From the cell containing the given text, extract its center point as [x, y] coordinate. 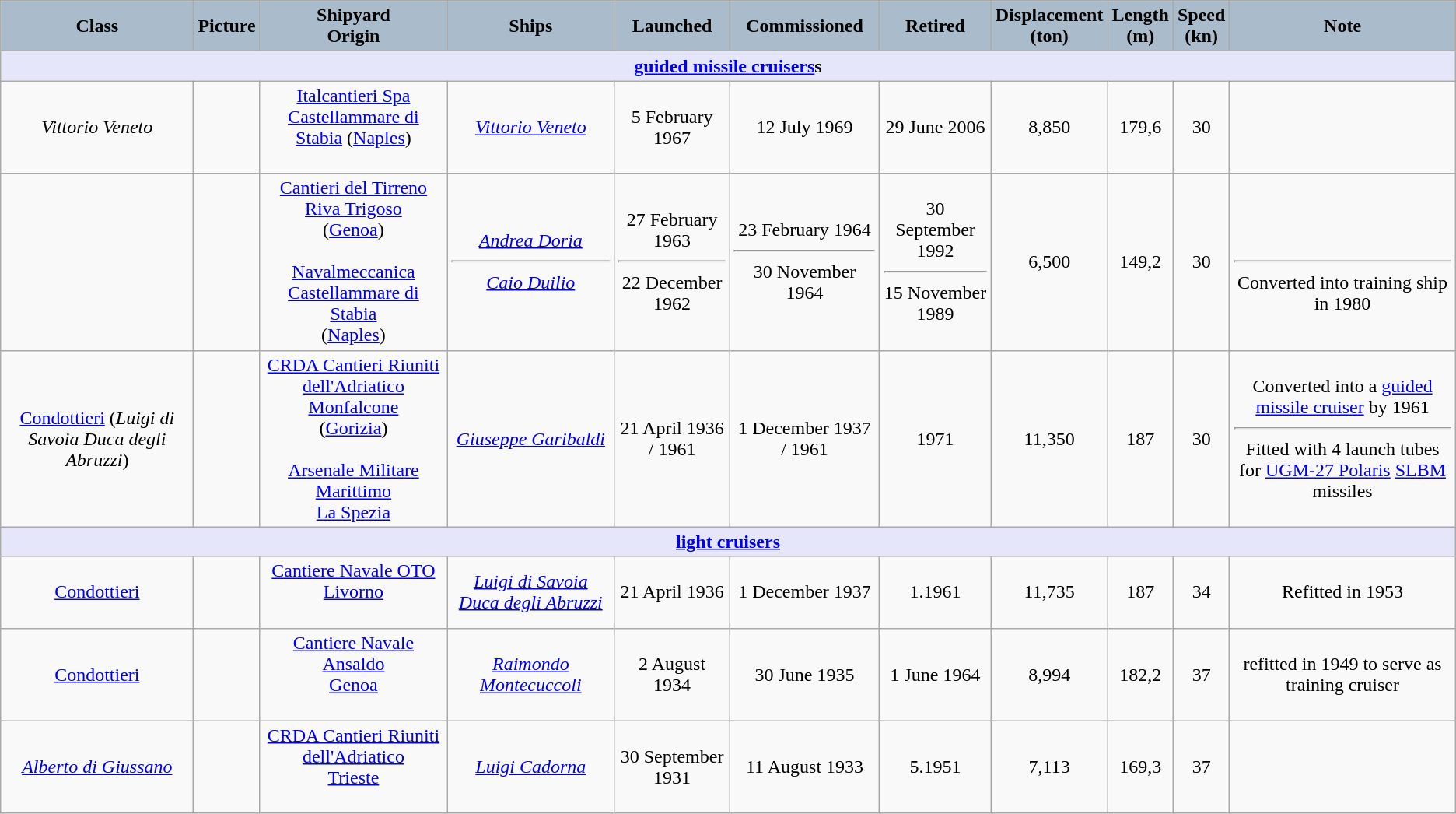
1.1961 [936, 592]
ShipyardOrigin [353, 26]
Displacement(ton) [1049, 26]
5.1951 [936, 767]
Class [97, 26]
Length(m) [1140, 26]
1 December 1937 / 1961 [804, 439]
Ships [530, 26]
8,850 [1049, 128]
21 April 1936 [672, 592]
Giuseppe Garibaldi [530, 439]
Raimondo Montecuccoli [530, 674]
8,994 [1049, 674]
CRDA Cantieri Riuniti dell'AdriaticoTrieste [353, 767]
Andrea DoriaCaio Duilio [530, 261]
30 September 199215 November 1989 [936, 261]
Alberto di Giussano [97, 767]
Cantiere Navale OTOLivorno [353, 592]
149,2 [1140, 261]
Picture [227, 26]
Cantieri del TirrenoRiva Trigoso(Genoa)NavalmeccanicaCastellammare di Stabia(Naples) [353, 261]
light cruisers [728, 542]
Condottieri (Luigi di Savoia Duca degli Abruzzi) [97, 439]
Luigi di Savoia Duca degli Abruzzi [530, 592]
Converted into training ship in 1980 [1342, 261]
11,350 [1049, 439]
169,3 [1140, 767]
7,113 [1049, 767]
21 April 1936 / 1961 [672, 439]
guided missile cruiserss [728, 66]
Speed(kn) [1201, 26]
11,735 [1049, 592]
2 August 1934 [672, 674]
Refitted in 1953 [1342, 592]
30 September 1931 [672, 767]
1971 [936, 439]
1 June 1964 [936, 674]
11 August 1933 [804, 767]
182,2 [1140, 674]
12 July 1969 [804, 128]
5 February 1967 [672, 128]
6,500 [1049, 261]
Note [1342, 26]
34 [1201, 592]
27 February 196322 December 1962 [672, 261]
Luigi Cadorna [530, 767]
23 February 196430 November 1964 [804, 261]
Converted into a guided missile cruiser by 1961Fitted with 4 launch tubes for UGM-27 Polaris SLBM missiles [1342, 439]
Launched [672, 26]
Italcantieri SpaCastellammare di Stabia (Naples) [353, 128]
refitted in 1949 to serve as training cruiser [1342, 674]
Cantiere Navale AnsaldoGenoa [353, 674]
Retired [936, 26]
30 June 1935 [804, 674]
Commissioned [804, 26]
1 December 1937 [804, 592]
CRDA Cantieri Riuniti dell'AdriaticoMonfalcone(Gorizia)Arsenale Militare MarittimoLa Spezia [353, 439]
179,6 [1140, 128]
29 June 2006 [936, 128]
